Return the [X, Y] coordinate for the center point of the cell that contains the specified text.  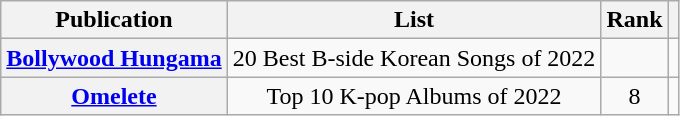
List [414, 20]
Top 10 K-pop Albums of 2022 [414, 96]
Publication [114, 20]
20 Best B-side Korean Songs of 2022 [414, 58]
Omelete [114, 96]
Bollywood Hungama [114, 58]
Rank [634, 20]
8 [634, 96]
